Capture the cell that displays the provided text and extract its [X, Y] central coordinate. 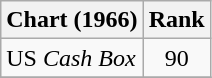
US Cash Box [72, 58]
Chart (1966) [72, 20]
Rank [176, 20]
90 [176, 58]
